Return (x, y) of the center of cell containing provided text 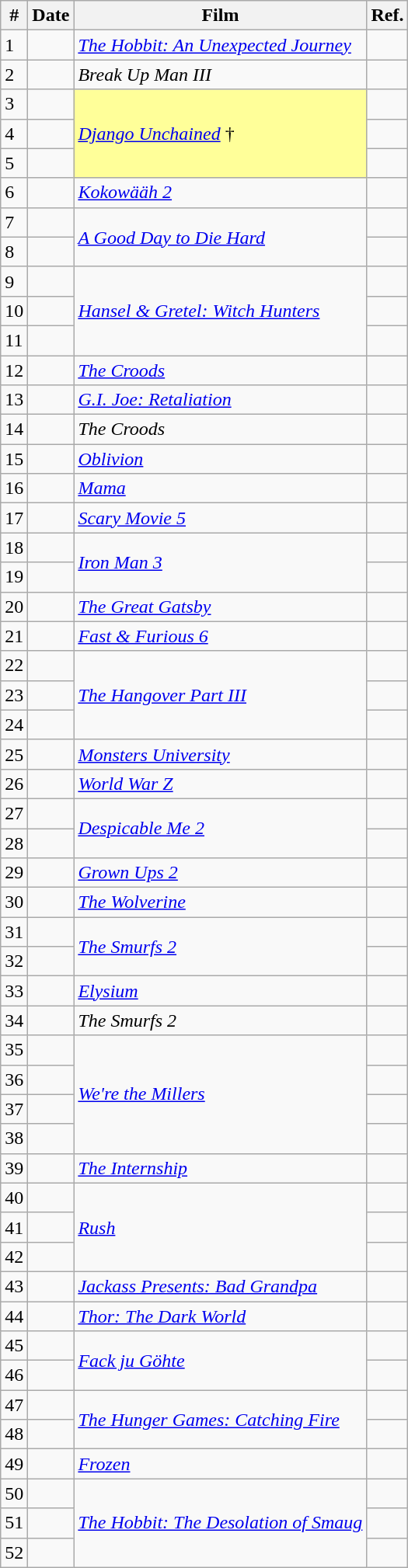
25 (14, 754)
Thor: The Dark World (221, 1316)
14 (14, 429)
20 (14, 607)
Ref. (387, 16)
Rush (221, 1227)
19 (14, 577)
10 (14, 311)
8 (14, 252)
33 (14, 991)
50 (14, 1493)
37 (14, 1109)
Despicable Me 2 (221, 828)
28 (14, 843)
The Internship (221, 1168)
41 (14, 1227)
A Good Day to Die Hard (221, 237)
Django Unchained † (221, 134)
The Hunger Games: Catching Fire (221, 1420)
The Great Gatsby (221, 607)
Kokowääh 2 (221, 193)
We're the Millers (221, 1094)
The Hangover Part III (221, 695)
51 (14, 1523)
27 (14, 813)
39 (14, 1168)
The Wolverine (221, 902)
Grown Ups 2 (221, 873)
29 (14, 873)
38 (14, 1139)
2 (14, 75)
34 (14, 1020)
Hansel & Gretel: Witch Hunters (221, 311)
World War Z (221, 784)
47 (14, 1405)
11 (14, 340)
45 (14, 1346)
# (14, 16)
4 (14, 134)
Date (51, 16)
Oblivion (221, 459)
3 (14, 104)
43 (14, 1286)
31 (14, 932)
Fack ju Göhte (221, 1361)
Elysium (221, 991)
Scary Movie 5 (221, 518)
40 (14, 1198)
5 (14, 163)
13 (14, 400)
7 (14, 222)
Iron Man 3 (221, 562)
The Hobbit: The Desolation of Smaug (221, 1523)
15 (14, 459)
Fast & Furious 6 (221, 636)
35 (14, 1050)
G.I. Joe: Retaliation (221, 400)
12 (14, 370)
The Hobbit: An Unexpected Journey (221, 45)
16 (14, 488)
26 (14, 784)
36 (14, 1080)
30 (14, 902)
32 (14, 961)
42 (14, 1257)
9 (14, 281)
49 (14, 1464)
Monsters University (221, 754)
17 (14, 518)
6 (14, 193)
Frozen (221, 1464)
Mama (221, 488)
48 (14, 1434)
18 (14, 548)
Film (221, 16)
21 (14, 636)
Break Up Man III (221, 75)
44 (14, 1316)
24 (14, 725)
23 (14, 695)
52 (14, 1552)
22 (14, 666)
1 (14, 45)
Jackass Presents: Bad Grandpa (221, 1286)
46 (14, 1375)
